Output the [x, y] coordinate of the center of the cell containing the given text.  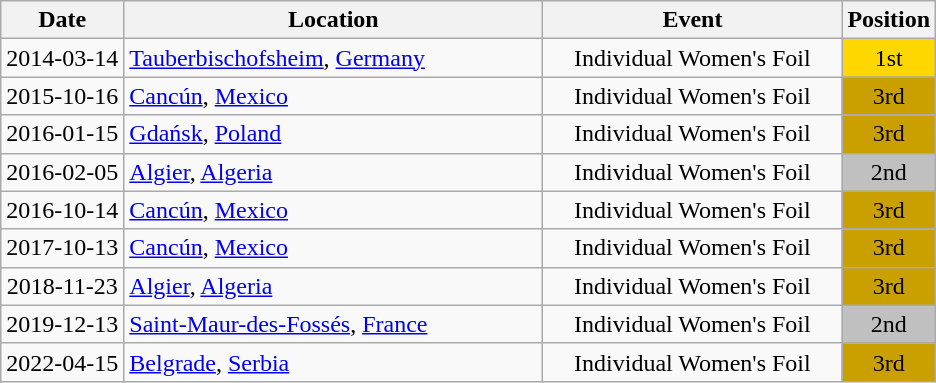
2018-11-23 [62, 286]
Date [62, 20]
2019-12-13 [62, 324]
Tauberbischofsheim, Germany [334, 58]
Location [334, 20]
2016-02-05 [62, 172]
2016-01-15 [62, 134]
Position [889, 20]
2014-03-14 [62, 58]
2022-04-15 [62, 362]
Saint-Maur-des-Fossés, France [334, 324]
Gdańsk, Poland [334, 134]
Belgrade, Serbia [334, 362]
2015-10-16 [62, 96]
Event [692, 20]
2016-10-14 [62, 210]
1st [889, 58]
2017-10-13 [62, 248]
